Find where the given text appears and provide that cell's center as [x, y] coordinate. 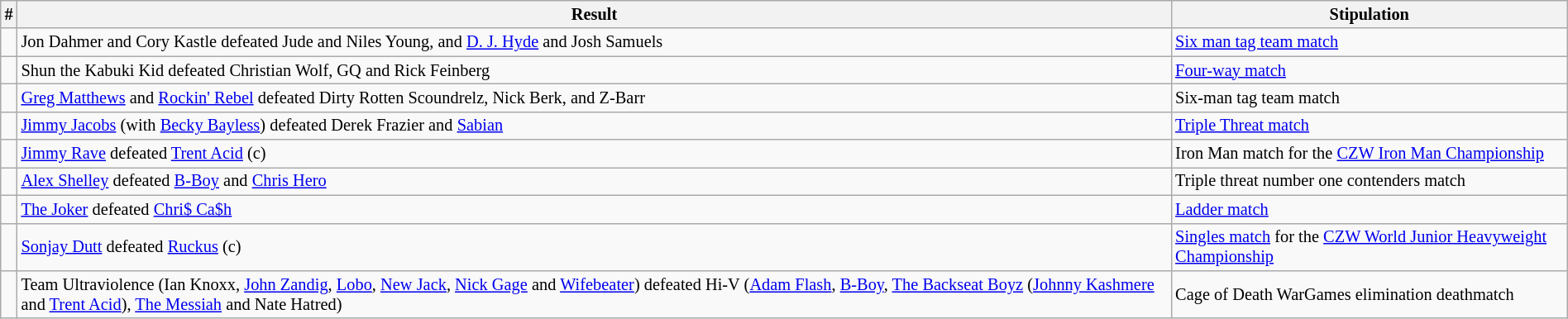
Shun the Kabuki Kid defeated Christian Wolf, GQ and Rick Feinberg [595, 70]
Six-man tag team match [1370, 98]
Triple threat number one contenders match [1370, 181]
Jimmy Rave defeated Trent Acid (c) [595, 154]
Jon Dahmer and Cory Kastle defeated Jude and Niles Young, and D. J. Hyde and Josh Samuels [595, 42]
Triple Threat match [1370, 126]
Six man tag team match [1370, 42]
Alex Shelley defeated B-Boy and Chris Hero [595, 181]
Greg Matthews and Rockin' Rebel defeated Dirty Rotten Scoundrelz, Nick Berk, and Z-Barr [595, 98]
Iron Man match for the CZW Iron Man Championship [1370, 154]
Four-way match [1370, 70]
Stipulation [1370, 14]
Singles match for the CZW World Junior Heavyweight Championship [1370, 247]
Jimmy Jacobs (with Becky Bayless) defeated Derek Frazier and Sabian [595, 126]
Sonjay Dutt defeated Ruckus (c) [595, 247]
Ladder match [1370, 209]
Cage of Death WarGames elimination deathmatch [1370, 294]
# [9, 14]
Result [595, 14]
The Joker defeated Chri$ Ca$h [595, 209]
